Find where the given text appears and provide that cell's center as [X, Y] coordinate. 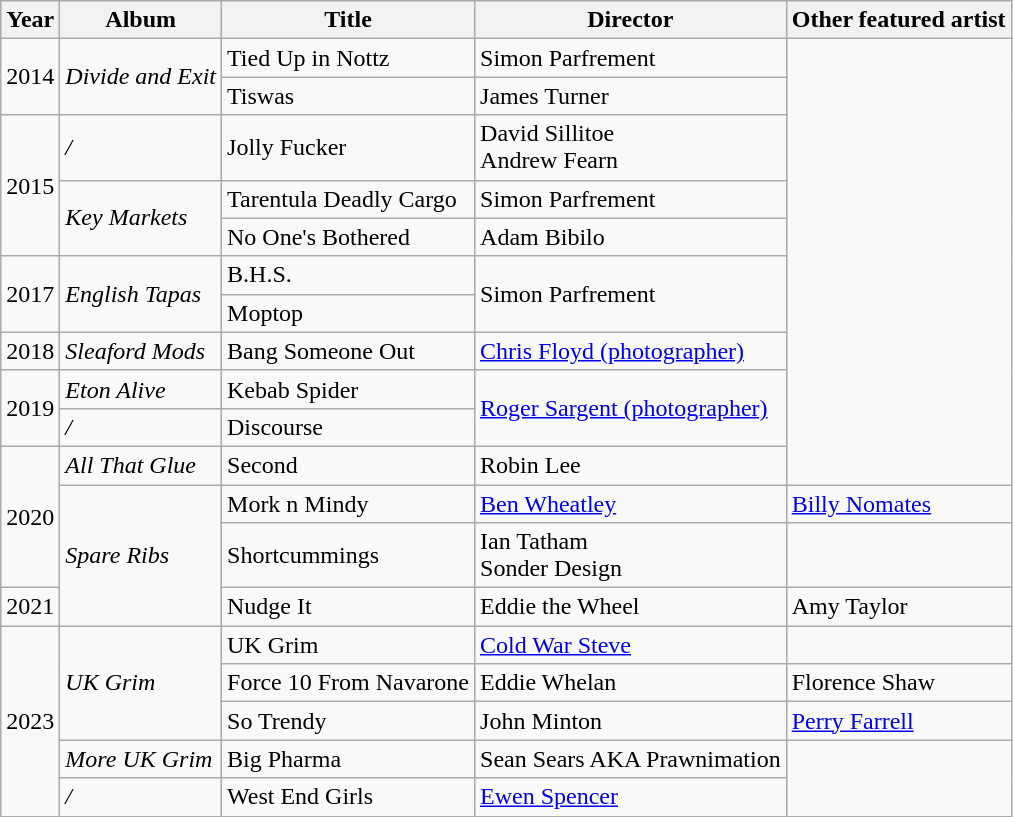
Bang Someone Out [348, 351]
Ben Wheatley [631, 503]
Director [631, 20]
Album [141, 20]
David SillitoeAndrew Fearn [631, 148]
2020 [30, 516]
Kebab Spider [348, 389]
English Tapas [141, 294]
Second [348, 465]
Key Markets [141, 218]
2019 [30, 408]
Cold War Steve [631, 645]
West End Girls [348, 797]
Tied Up in Nottz [348, 58]
James Turner [631, 96]
2014 [30, 77]
All That Glue [141, 465]
Big Pharma [348, 759]
Tiswas [348, 96]
2021 [30, 607]
2023 [30, 721]
2015 [30, 186]
Eddie Whelan [631, 683]
Discourse [348, 427]
Mork n Mindy [348, 503]
Adam Bibilo [631, 237]
Tarentula Deadly Cargo [348, 199]
Amy Taylor [898, 607]
Billy Nomates [898, 503]
Spare Ribs [141, 554]
Sean Sears AKA Prawnimation [631, 759]
Eton Alive [141, 389]
So Trendy [348, 721]
Title [348, 20]
Ian TathamSonder Design [631, 556]
Divide and Exit [141, 77]
John Minton [631, 721]
Florence Shaw [898, 683]
Eddie the Wheel [631, 607]
More UK Grim [141, 759]
No One's Bothered [348, 237]
Shortcummings [348, 556]
Sleaford Mods [141, 351]
B.H.S. [348, 275]
Jolly Fucker [348, 148]
Other featured artist [898, 20]
Ewen Spencer [631, 797]
Force 10 From Navarone [348, 683]
Nudge It [348, 607]
2017 [30, 294]
Robin Lee [631, 465]
Moptop [348, 313]
Year [30, 20]
Roger Sargent (photographer) [631, 408]
2018 [30, 351]
Perry Farrell [898, 721]
Chris Floyd (photographer) [631, 351]
